Return the (X, Y) coordinate for the center point of the cell that contains the specified text.  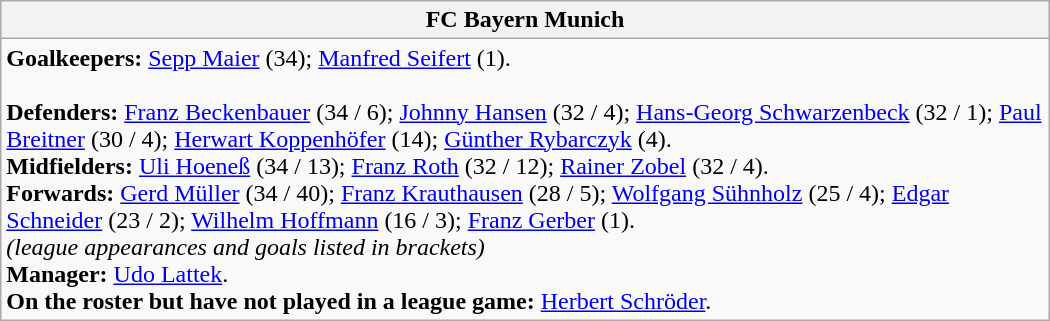
FC Bayern Munich (525, 20)
